Output the [x, y] coordinate of the center of the cell containing the given text.  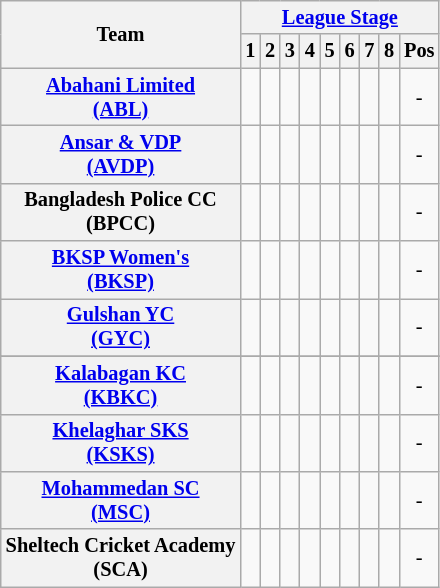
Gulshan YC(GYC) [121, 327]
Pos [419, 51]
Team [121, 34]
7 [369, 51]
6 [350, 51]
Sheltech Cricket Academy(SCA) [121, 558]
5 [330, 51]
Bangladesh Police CC(BPCC) [121, 212]
Ansar & VDP(AVDP) [121, 154]
Abahani Limited(ABL) [121, 97]
2 [270, 51]
Kalabagan KC(KBKC) [121, 385]
3 [290, 51]
1 [250, 51]
8 [389, 51]
4 [310, 51]
League Stage [340, 17]
BKSP Women's(BKSP) [121, 270]
Mohammedan SC(MSC) [121, 500]
Khelaghar SKS(KSKS) [121, 443]
